Scan for the cell matching the given text and deliver its (X, Y) coordinate at center. 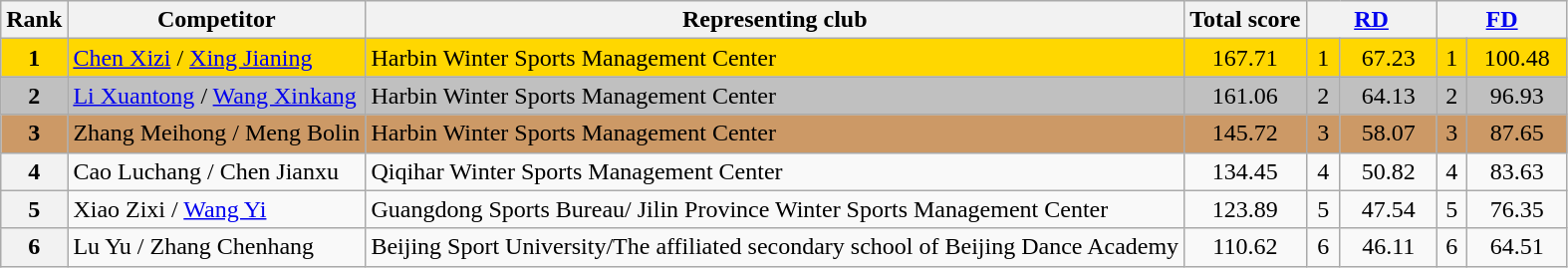
Total score (1245, 20)
96.93 (1516, 96)
87.65 (1516, 134)
110.62 (1245, 247)
FD (1502, 20)
Li Xuantong / Wang Xinkang (217, 96)
RD (1371, 20)
161.06 (1245, 96)
134.45 (1245, 171)
64.13 (1389, 96)
46.11 (1389, 247)
Beijing Sport University/The affiliated secondary school of Beijing Dance Academy (775, 247)
145.72 (1245, 134)
67.23 (1389, 58)
Guangdong Sports Bureau/ Jilin Province Winter Sports Management Center (775, 209)
58.07 (1389, 134)
Competitor (217, 20)
Lu Yu / Zhang Chenhang (217, 247)
47.54 (1389, 209)
64.51 (1516, 247)
Representing club (775, 20)
Cao Luchang / Chen Jianxu (217, 171)
Chen Xizi / Xing Jianing (217, 58)
100.48 (1516, 58)
Rank (34, 20)
Qiqihar Winter Sports Management Center (775, 171)
83.63 (1516, 171)
76.35 (1516, 209)
Zhang Meihong / Meng Bolin (217, 134)
123.89 (1245, 209)
Xiao Zixi / Wang Yi (217, 209)
167.71 (1245, 58)
50.82 (1389, 171)
